Return (x, y) of the center of cell containing provided text 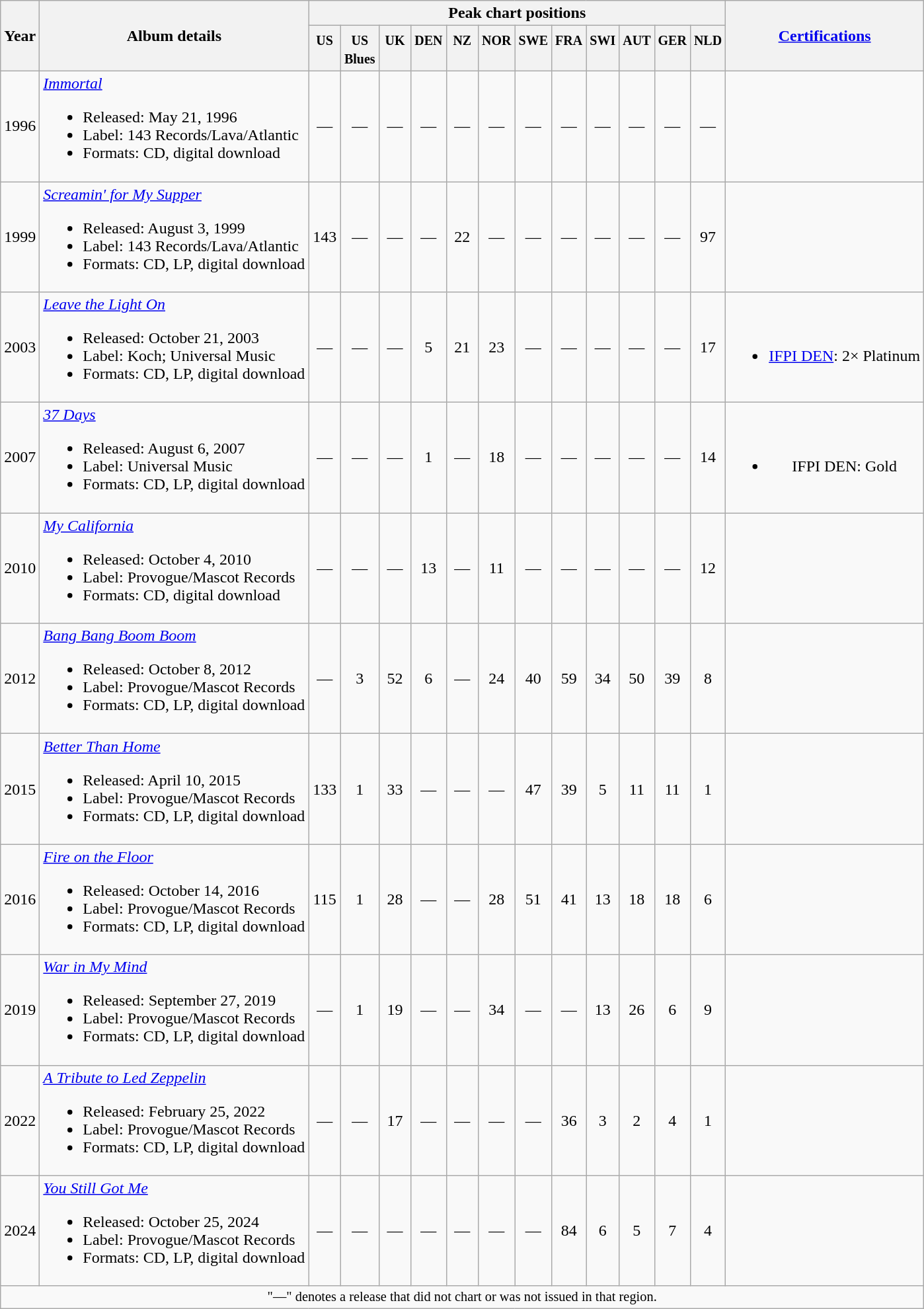
1999 (20, 237)
NZ (463, 49)
47 (533, 789)
ImmortalReleased: May 21, 1996Label: 143 Records/Lava/AtlanticFormats: CD, digital download (174, 126)
2024 (20, 1231)
2007 (20, 457)
US Blues (360, 49)
59 (569, 678)
Year (20, 36)
26 (637, 1010)
Album details (174, 36)
1996 (20, 126)
Peak chart positions (517, 13)
2012 (20, 678)
97 (707, 237)
41 (569, 899)
You Still Got MeReleased: October 25, 2024Label: Provogue/Mascot RecordsFormats: CD, LP, digital download (174, 1231)
2003 (20, 348)
2010 (20, 569)
My CaliforniaReleased: October 4, 2010Label: Provogue/Mascot RecordsFormats: CD, digital download (174, 569)
Better Than HomeReleased: April 10, 2015Label: Provogue/Mascot RecordsFormats: CD, LP, digital download (174, 789)
50 (637, 678)
143 (325, 237)
8 (707, 678)
NOR (497, 49)
DEN (428, 49)
Screamin' for My SupperReleased: August 3, 1999Label: 143 Records/Lava/AtlanticFormats: CD, LP, digital download (174, 237)
SWI (603, 49)
115 (325, 899)
37 DaysReleased: August 6, 2007Label: Universal MusicFormats: CD, LP, digital download (174, 457)
2015 (20, 789)
23 (497, 348)
War in My MindReleased: September 27, 2019Label: Provogue/Mascot RecordsFormats: CD, LP, digital download (174, 1010)
US (325, 49)
2022 (20, 1120)
NLD (707, 49)
133 (325, 789)
IFPI DEN: 2× Platinum (825, 348)
9 (707, 1010)
SWE (533, 49)
UK (395, 49)
AUT (637, 49)
Leave the Light OnReleased: October 21, 2003Label: Koch; Universal MusicFormats: CD, LP, digital download (174, 348)
19 (395, 1010)
7 (672, 1231)
40 (533, 678)
A Tribute to Led ZeppelinReleased: February 25, 2022Label: Provogue/Mascot RecordsFormats: CD, LP, digital download (174, 1120)
GER (672, 49)
21 (463, 348)
22 (463, 237)
Certifications (825, 36)
33 (395, 789)
FRA (569, 49)
36 (569, 1120)
2 (637, 1120)
IFPI DEN: Gold (825, 457)
52 (395, 678)
24 (497, 678)
14 (707, 457)
2019 (20, 1010)
84 (569, 1231)
Bang Bang Boom BoomReleased: October 8, 2012Label: Provogue/Mascot RecordsFormats: CD, LP, digital download (174, 678)
"—" denotes a release that did not chart or was not issued in that region. (463, 1297)
51 (533, 899)
Fire on the FloorReleased: October 14, 2016Label: Provogue/Mascot RecordsFormats: CD, LP, digital download (174, 899)
2016 (20, 899)
12 (707, 569)
